Extract the [x, y] coordinate from the center of the cell holding the provided text.  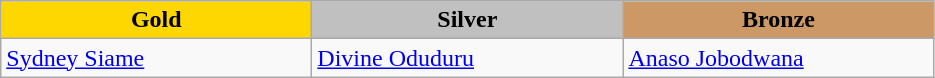
Bronze [778, 20]
Divine Oduduru [468, 58]
Silver [468, 20]
Sydney Siame [156, 58]
Anaso Jobodwana [778, 58]
Gold [156, 20]
